For the text-containing cell, return its midpoint in (x, y) coordinate format. 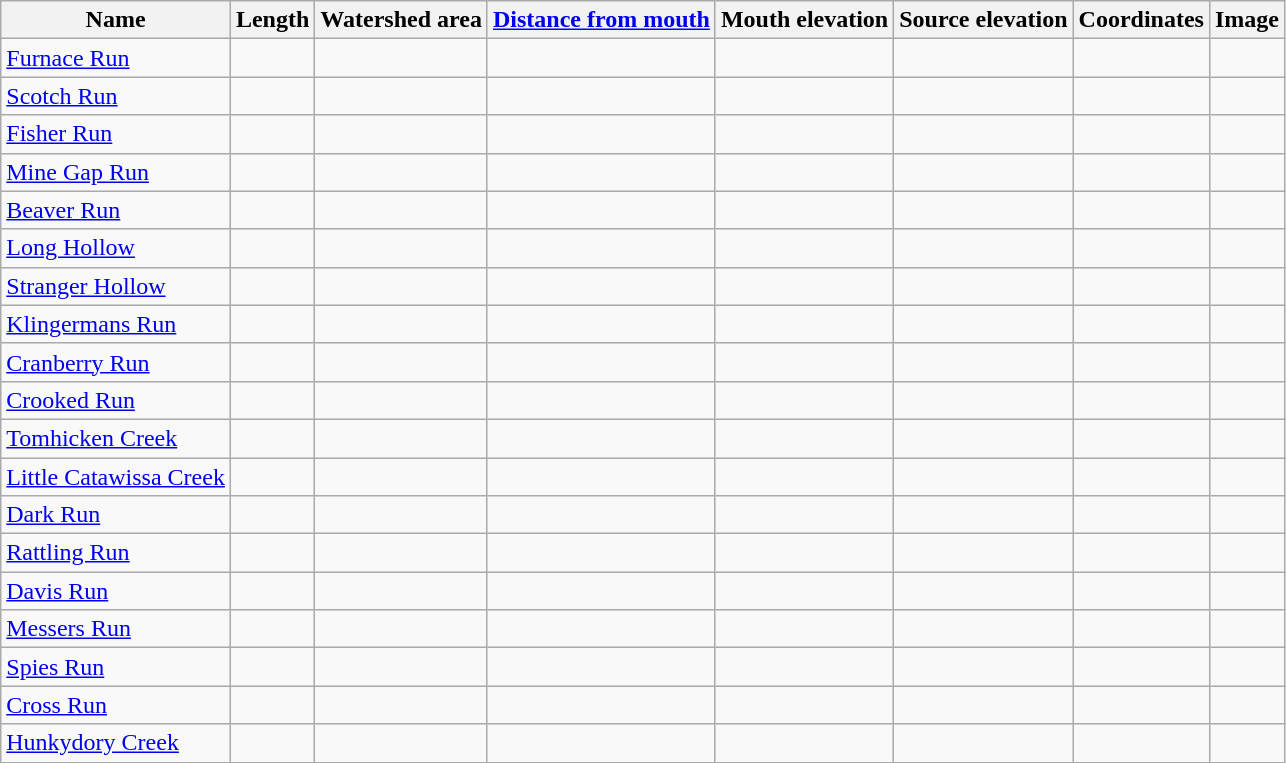
Cross Run (116, 705)
Coordinates (1141, 20)
Messers Run (116, 629)
Long Hollow (116, 248)
Klingermans Run (116, 324)
Dark Run (116, 515)
Mouth elevation (804, 20)
Watershed area (402, 20)
Fisher Run (116, 134)
Stranger Hollow (116, 286)
Scotch Run (116, 96)
Furnace Run (116, 58)
Mine Gap Run (116, 172)
Tomhicken Creek (116, 438)
Davis Run (116, 591)
Beaver Run (116, 210)
Distance from mouth (601, 20)
Spies Run (116, 667)
Image (1246, 20)
Hunkydory Creek (116, 743)
Little Catawissa Creek (116, 477)
Rattling Run (116, 553)
Name (116, 20)
Crooked Run (116, 400)
Source elevation (984, 20)
Cranberry Run (116, 362)
Length (272, 20)
